Output the [x, y] coordinate of the center of the cell containing the given text.  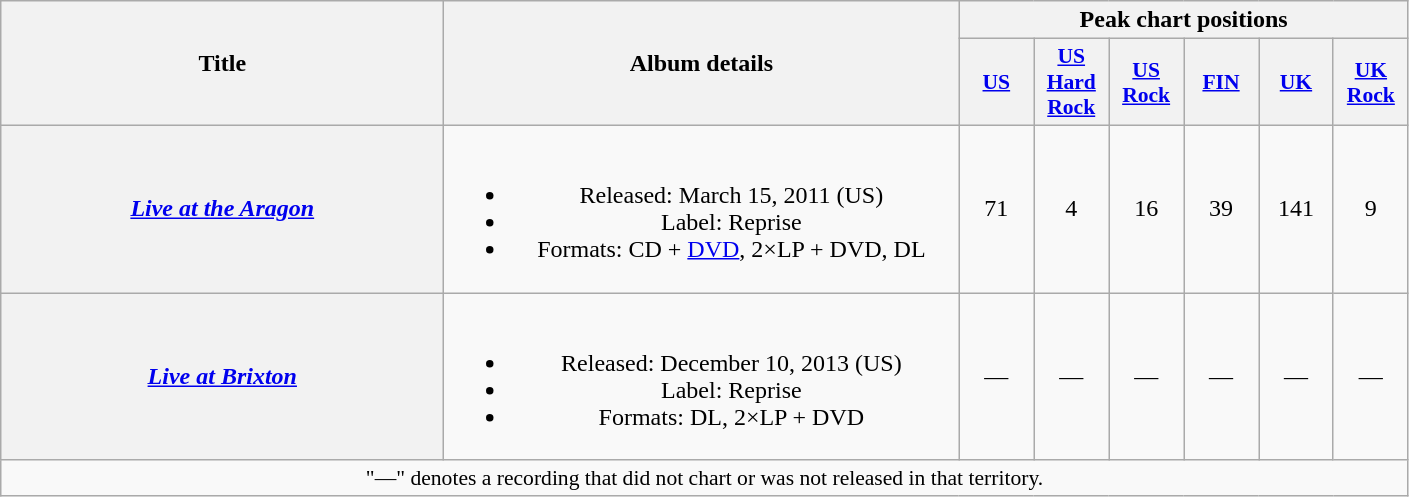
Live at Brixton [222, 376]
Released: March 15, 2011 (US)Label: RepriseFormats: CD + DVD, 2×LP + DVD, DL [702, 208]
141 [1296, 208]
71 [996, 208]
4 [1072, 208]
FIN [1222, 82]
Peak chart positions [1184, 20]
39 [1222, 208]
USHard Rock [1072, 82]
Album details [702, 64]
16 [1146, 208]
Live at the Aragon [222, 208]
USRock [1146, 82]
UKRock [1370, 82]
US [996, 82]
"—" denotes a recording that did not chart or was not released in that territory. [705, 478]
Released: December 10, 2013 (US)Label: RepriseFormats: DL, 2×LP + DVD [702, 376]
Title [222, 64]
9 [1370, 208]
UK [1296, 82]
